Detect which cell encompasses the target text, then output its [x, y] center coordinate. 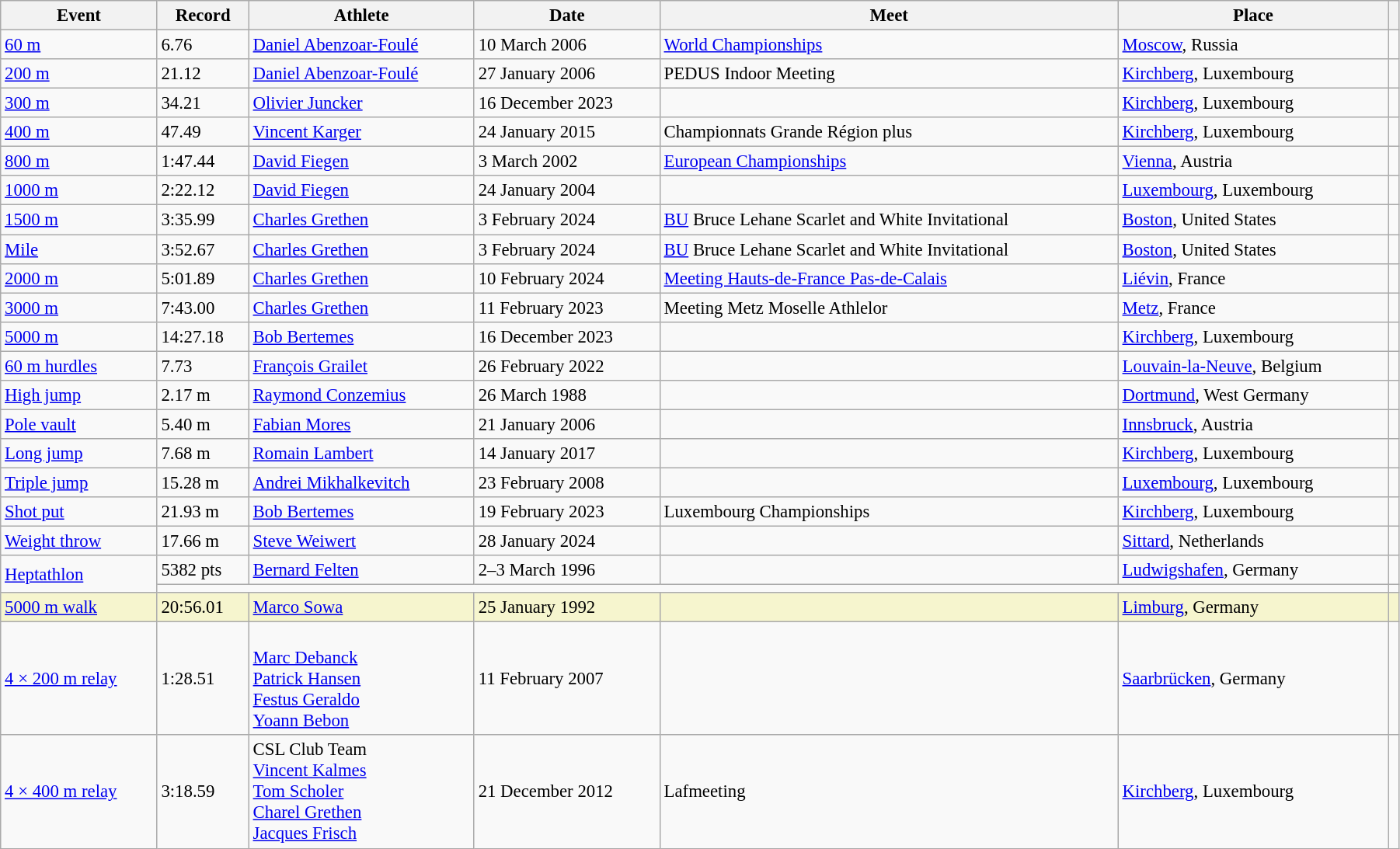
Shot put [79, 512]
Championnats Grande Région plus [889, 132]
Metz, France [1252, 308]
Meeting Metz Moselle Athlelor [889, 308]
7:43.00 [203, 308]
11 February 2007 [567, 679]
15.28 m [203, 482]
Record [203, 16]
800 m [79, 162]
300 m [79, 103]
Long jump [79, 454]
10 February 2024 [567, 278]
5000 m walk [79, 607]
CSL Club TeamVincent KalmesTom ScholerCharel GrethenJacques Frisch [361, 792]
World Championships [889, 45]
Olivier Juncker [361, 103]
Saarbrücken, Germany [1252, 679]
7.73 [203, 366]
2–3 March 1996 [567, 570]
28 January 2024 [567, 541]
Marc DebanckPatrick HansenFestus GeraldoYoann Bebon [361, 679]
21.12 [203, 74]
6.76 [203, 45]
1000 m [79, 190]
Louvain-la-Neuve, Belgium [1252, 366]
3 March 2002 [567, 162]
200 m [79, 74]
1500 m [79, 220]
PEDUS Indoor Meeting [889, 74]
60 m hurdles [79, 366]
Ludwigshafen, Germany [1252, 570]
Triple jump [79, 482]
Mile [79, 249]
7.68 m [203, 454]
21.93 m [203, 512]
26 February 2022 [567, 366]
Event [79, 16]
Lafmeeting [889, 792]
Athlete [361, 16]
400 m [79, 132]
Marco Sowa [361, 607]
Dortmund, West Germany [1252, 395]
3:35.99 [203, 220]
21 December 2012 [567, 792]
19 February 2023 [567, 512]
Andrei Mikhalkevitch [361, 482]
60 m [79, 45]
5000 m [79, 336]
Fabian Mores [361, 424]
47.49 [203, 132]
4 × 400 m relay [79, 792]
Heptathlon [79, 574]
27 January 2006 [567, 74]
21 January 2006 [567, 424]
2000 m [79, 278]
High jump [79, 395]
10 March 2006 [567, 45]
Place [1252, 16]
14:27.18 [203, 336]
Meeting Hauts-de-France Pas-de-Calais [889, 278]
Romain Lambert [361, 454]
26 March 1988 [567, 395]
24 January 2004 [567, 190]
1:47.44 [203, 162]
3000 m [79, 308]
14 January 2017 [567, 454]
Steve Weiwert [361, 541]
3:18.59 [203, 792]
Pole vault [79, 424]
5382 pts [203, 570]
Innsbruck, Austria [1252, 424]
17.66 m [203, 541]
Luxembourg Championships [889, 512]
Raymond Conzemius [361, 395]
Bernard Felten [361, 570]
34.21 [203, 103]
5:01.89 [203, 278]
25 January 1992 [567, 607]
European Championships [889, 162]
1:28.51 [203, 679]
François Grailet [361, 366]
2.17 m [203, 395]
Vincent Karger [361, 132]
Vienna, Austria [1252, 162]
2:22.12 [203, 190]
Weight throw [79, 541]
5.40 m [203, 424]
24 January 2015 [567, 132]
Date [567, 16]
11 February 2023 [567, 308]
Moscow, Russia [1252, 45]
Liévin, France [1252, 278]
Limburg, Germany [1252, 607]
Meet [889, 16]
23 February 2008 [567, 482]
4 × 200 m relay [79, 679]
Sittard, Netherlands [1252, 541]
3:52.67 [203, 249]
20:56.01 [203, 607]
